From the cell containing the given text, extract its center point as [x, y] coordinate. 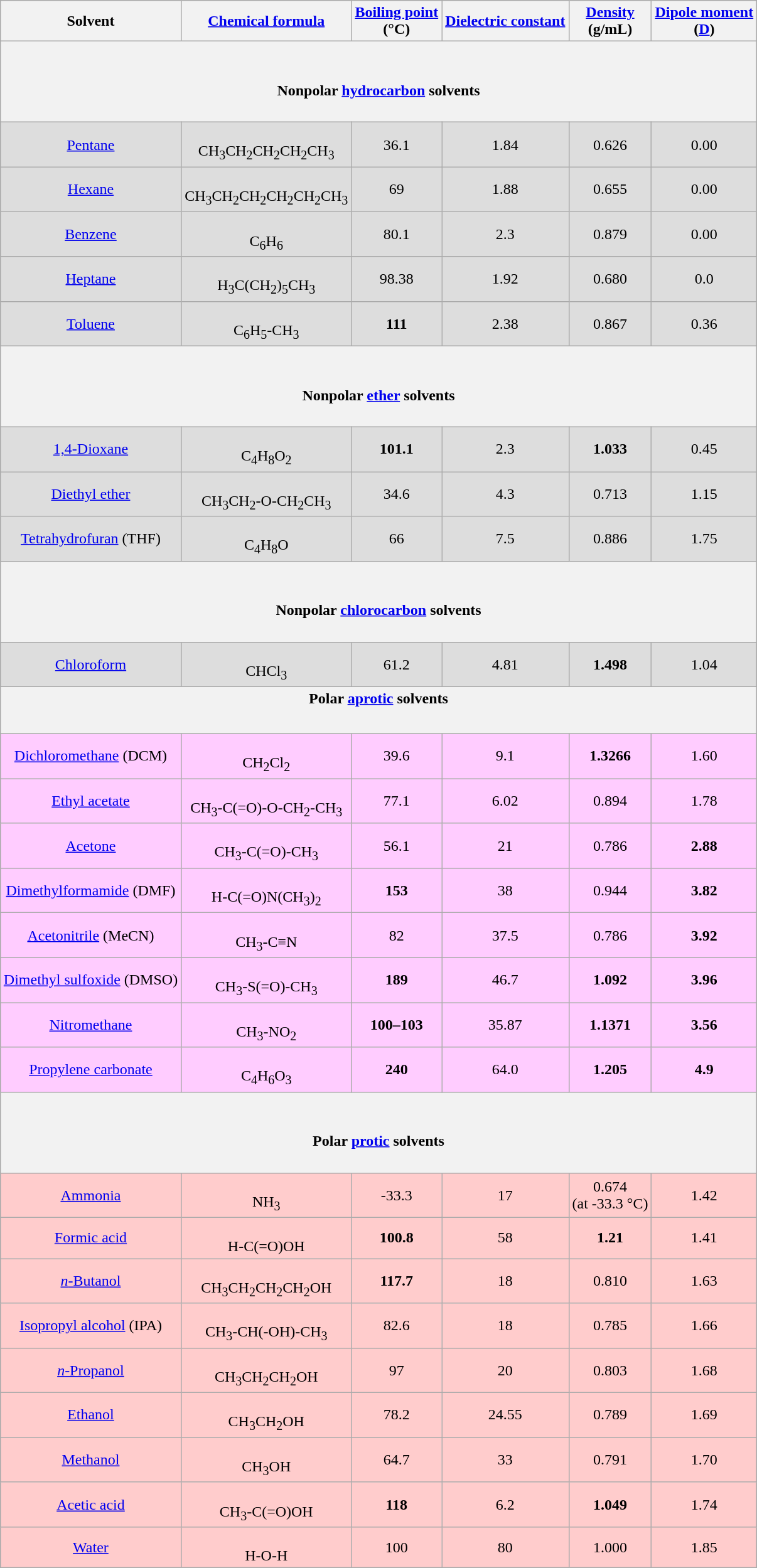
Ethanol [90, 1416]
101.1 [397, 449]
Ammonia [90, 1195]
CH3OH [266, 1459]
1.60 [704, 755]
100–103 [397, 1025]
36.1 [397, 144]
33 [505, 1459]
0.713 [610, 494]
0.791 [610, 1459]
0.944 [610, 891]
1.049 [610, 1505]
0.680 [610, 279]
H-O-H [266, 1547]
Pentane [90, 144]
0.36 [704, 324]
C6H5-CH3 [266, 324]
61.2 [397, 664]
Tetrahydrofuran (THF) [90, 538]
1.3266 [610, 755]
100.8 [397, 1237]
34.6 [397, 494]
1.68 [704, 1370]
100 [397, 1547]
CH3CH2-O-CH2CH3 [266, 494]
CH3-C(=O)OH [266, 1505]
0.655 [610, 189]
0.867 [610, 324]
1.21 [610, 1237]
Dimethyl sulfoxide (DMSO) [90, 980]
Polar aprotic solvents [378, 710]
Acetone [90, 846]
C4H8O [266, 538]
56.1 [397, 846]
189 [397, 980]
66 [397, 538]
240 [397, 1069]
C6H6 [266, 233]
CH3CH2CH2CH2OH [266, 1281]
NH3 [266, 1195]
-33.3 [397, 1195]
0.810 [610, 1281]
Water [90, 1547]
CH2Cl2 [266, 755]
2.88 [704, 846]
3.96 [704, 980]
Chemical formula [266, 21]
CH3CH2CH2OH [266, 1370]
9.1 [505, 755]
3.92 [704, 935]
1.033 [610, 449]
1.498 [610, 664]
Benzene [90, 233]
H-C(=O)OH [266, 1237]
1,4-Dioxane [90, 449]
17 [505, 1195]
1.092 [610, 980]
4.3 [505, 494]
80.1 [397, 233]
Nonpolar hydrocarbon solvents [378, 82]
CH3CH2CH2CH2CH3 [266, 144]
Isopropyl alcohol (IPA) [90, 1325]
118 [397, 1505]
1.69 [704, 1416]
39.6 [397, 755]
CH3-C≡N [266, 935]
1.15 [704, 494]
n-Propanol [90, 1370]
4.9 [704, 1069]
1.92 [505, 279]
Ethyl acetate [90, 801]
Dichloromethane (DCM) [90, 755]
6.02 [505, 801]
1.70 [704, 1459]
Chloroform [90, 664]
24.55 [505, 1416]
Nonpolar ether solvents [378, 387]
35.87 [505, 1025]
1.1371 [610, 1025]
0.894 [610, 801]
Boiling point(°C) [397, 21]
Diethyl ether [90, 494]
Dielectric constant [505, 21]
97 [397, 1370]
1.04 [704, 664]
3.82 [704, 891]
46.7 [505, 980]
64.0 [505, 1069]
0.789 [610, 1416]
Acetic acid [90, 1505]
Hexane [90, 189]
111 [397, 324]
38 [505, 891]
2.38 [505, 324]
C4H6O3 [266, 1069]
CHCl3 [266, 664]
37.5 [505, 935]
H-C(=O)N(CH3)2 [266, 891]
0.626 [610, 144]
3.56 [704, 1025]
7.5 [505, 538]
78.2 [397, 1416]
1.75 [704, 538]
20 [505, 1370]
Methanol [90, 1459]
Nonpolar chlorocarbon solvents [378, 601]
0.785 [610, 1325]
C4H8O2 [266, 449]
1.78 [704, 801]
Propylene carbonate [90, 1069]
1.74 [704, 1505]
CH3-NO2 [266, 1025]
1.84 [505, 144]
0.674(at -33.3 °C) [610, 1195]
Density(g/mL) [610, 21]
Dipole moment(D) [704, 21]
82.6 [397, 1325]
1.205 [610, 1069]
82 [397, 935]
Formic acid [90, 1237]
1.88 [505, 189]
77.1 [397, 801]
4.81 [505, 664]
0.803 [610, 1370]
1.41 [704, 1237]
58 [505, 1237]
69 [397, 189]
6.2 [505, 1505]
80 [505, 1547]
Heptane [90, 279]
CH3CH2CH2CH2CH2CH3 [266, 189]
0.886 [610, 538]
n-Butanol [90, 1281]
Polar protic solvents [378, 1132]
CH3-C(=O)-O-CH2-CH3 [266, 801]
1.42 [704, 1195]
0.879 [610, 233]
153 [397, 891]
CH3-CH(-OH)-CH3 [266, 1325]
1.000 [610, 1547]
Solvent [90, 21]
1.63 [704, 1281]
64.7 [397, 1459]
21 [505, 846]
CH3-C(=O)-CH3 [266, 846]
0.45 [704, 449]
1.66 [704, 1325]
CH3-S(=O)-CH3 [266, 980]
Dimethylformamide (DMF) [90, 891]
Toluene [90, 324]
Acetonitrile (MeCN) [90, 935]
H3C(CH2)5CH3 [266, 279]
1.85 [704, 1547]
117.7 [397, 1281]
Nitromethane [90, 1025]
98.38 [397, 279]
0.0 [704, 279]
CH3CH2OH [266, 1416]
